Identify which cell holds the provided text, then report its (x, y) central coordinate. 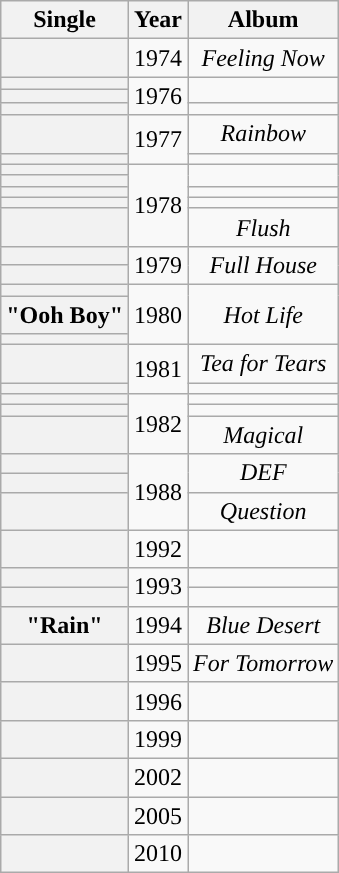
1980 (158, 314)
"Rain" (65, 625)
1994 (158, 625)
2005 (158, 815)
Full House (264, 265)
Question (264, 511)
Single (65, 20)
Hot Life (264, 314)
1999 (158, 739)
"Ooh Boy" (65, 315)
DEF (264, 473)
1996 (158, 701)
1981 (158, 370)
1976 (158, 96)
2010 (158, 854)
2002 (158, 777)
Feeling Now (264, 58)
Tea for Tears (264, 364)
1982 (158, 424)
1978 (158, 205)
For Tomorrow (264, 663)
Flush (264, 227)
1995 (158, 663)
1988 (158, 492)
1974 (158, 58)
Blue Desert (264, 625)
Year (158, 20)
1992 (158, 549)
Rainbow (264, 134)
Album (264, 20)
1977 (158, 140)
1993 (158, 587)
Magical (264, 435)
1979 (158, 265)
